From the cell containing the given text, extract its center point as [x, y] coordinate. 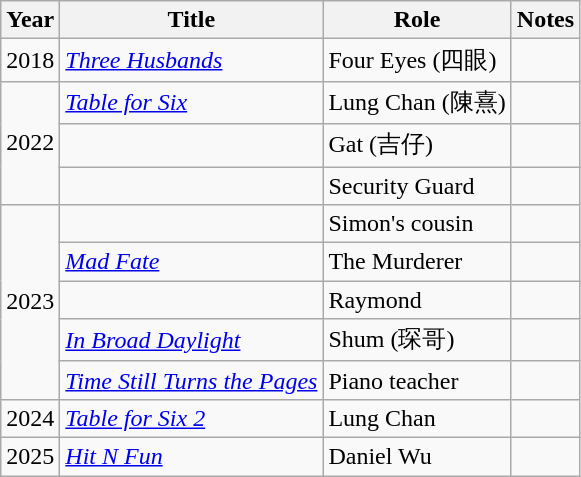
Lung Chan [417, 418]
The Murderer [417, 262]
Mad Fate [192, 262]
Lung Chan (陳熹) [417, 102]
In Broad Daylight [192, 340]
Four Eyes (四眼) [417, 60]
Simon's cousin [417, 224]
Notes [545, 20]
Year [30, 20]
2025 [30, 456]
Table for Six [192, 102]
Hit N Fun [192, 456]
Table for Six 2 [192, 418]
Piano teacher [417, 380]
Raymond [417, 300]
Title [192, 20]
Three Husbands [192, 60]
2018 [30, 60]
Gat (吉仔) [417, 146]
2023 [30, 302]
Shum (琛哥) [417, 340]
2024 [30, 418]
Role [417, 20]
Security Guard [417, 185]
2022 [30, 142]
Time Still Turns the Pages [192, 380]
Daniel Wu [417, 456]
